Find where the given text appears and provide that cell's center as [x, y] coordinate. 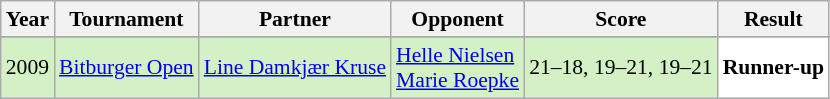
21–18, 19–21, 19–21 [621, 68]
Runner-up [774, 68]
Year [28, 19]
Line Damkjær Kruse [295, 68]
Opponent [458, 19]
Result [774, 19]
Score [621, 19]
Bitburger Open [126, 68]
2009 [28, 68]
Helle Nielsen Marie Roepke [458, 68]
Tournament [126, 19]
Partner [295, 19]
